Pinpoint the cell where the given text exists, returning its (x, y) midpoint coordinate. 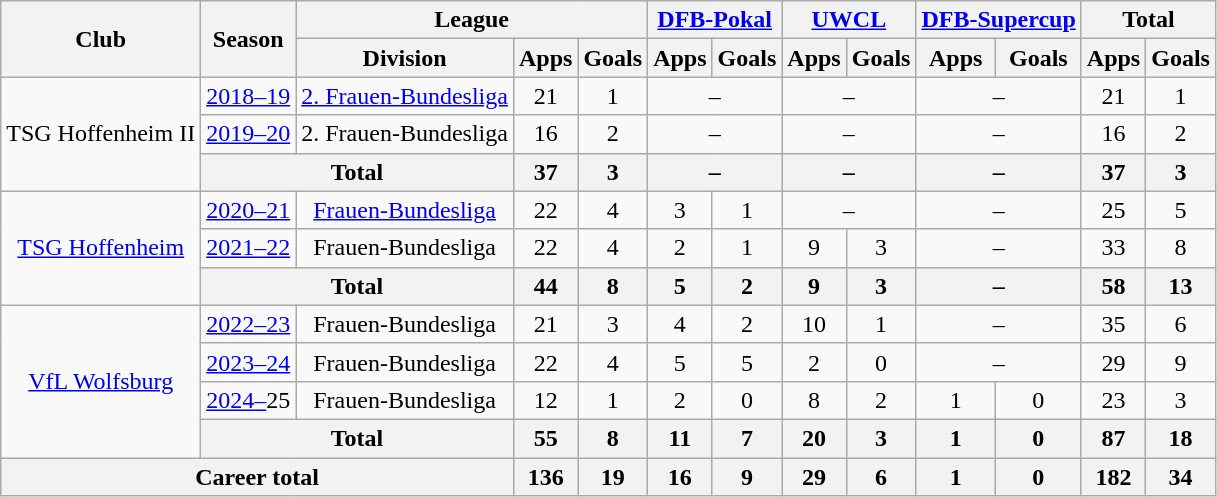
13 (1181, 286)
TSG Hoffenheim II (101, 134)
12 (545, 400)
23 (1113, 400)
18 (1181, 438)
2023–24 (248, 362)
33 (1113, 248)
VfL Wolfsburg (101, 381)
Division (405, 58)
58 (1113, 286)
League (472, 20)
55 (545, 438)
2018–19 (248, 96)
DFB-Pokal (715, 20)
Club (101, 39)
DFB-Supercup (998, 20)
136 (545, 477)
Career total (258, 477)
87 (1113, 438)
Season (248, 39)
2019–20 (248, 134)
25 (1113, 210)
44 (545, 286)
35 (1113, 324)
20 (814, 438)
34 (1181, 477)
7 (747, 438)
19 (613, 477)
UWCL (849, 20)
2021–22 (248, 248)
182 (1113, 477)
2020–21 (248, 210)
11 (680, 438)
2024–25 (248, 400)
TSG Hoffenheim (101, 248)
10 (814, 324)
2022–23 (248, 324)
